Return (x, y) of the center of cell containing provided text 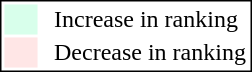
Decrease in ranking (150, 53)
Increase in ranking (150, 19)
